Capture the cell that displays the provided text and extract its (x, y) central coordinate. 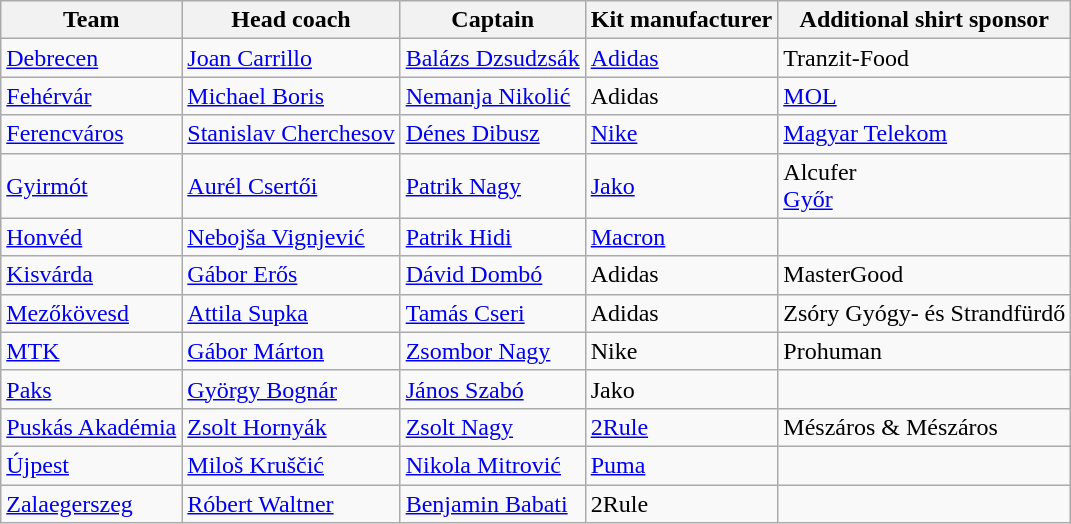
Kit manufacturer (682, 20)
Ferencváros (92, 134)
Prohuman (924, 351)
Nemanja Nikolić (492, 96)
Debrecen (92, 58)
MasterGood (924, 275)
János Szabó (492, 389)
Joan Carrillo (291, 58)
Mészáros & Mészáros (924, 427)
Tamás Cseri (492, 313)
Nikola Mitrović (492, 465)
Gábor Erős (291, 275)
Zalaegerszeg (92, 503)
György Bognár (291, 389)
Additional shirt sponsor (924, 20)
Puskás Akadémia (92, 427)
Újpest (92, 465)
Magyar Telekom (924, 134)
Balázs Dzsudzsák (492, 58)
AlcuferGyőr (924, 186)
Michael Boris (291, 96)
Head coach (291, 20)
Nebojša Vignjević (291, 237)
Macron (682, 237)
Puma (682, 465)
Patrik Nagy (492, 186)
Fehérvár (92, 96)
Kisvárda (92, 275)
Stanislav Cherchesov (291, 134)
Mezőkövesd (92, 313)
Aurél Csertői (291, 186)
Zsombor Nagy (492, 351)
Miloš Kruščić (291, 465)
Dénes Dibusz (492, 134)
Zsolt Hornyák (291, 427)
Zsolt Nagy (492, 427)
Paks (92, 389)
Gábor Márton (291, 351)
Attila Supka (291, 313)
Benjamin Babati (492, 503)
MTK (92, 351)
Honvéd (92, 237)
Captain (492, 20)
Dávid Dombó (492, 275)
Gyirmót (92, 186)
Patrik Hidi (492, 237)
Tranzit-Food (924, 58)
Zsóry Gyógy- és Strandfürdő (924, 313)
Róbert Waltner (291, 503)
MOL (924, 96)
Team (92, 20)
